Extract the [X, Y] coordinate from the center of the cell holding the provided text.  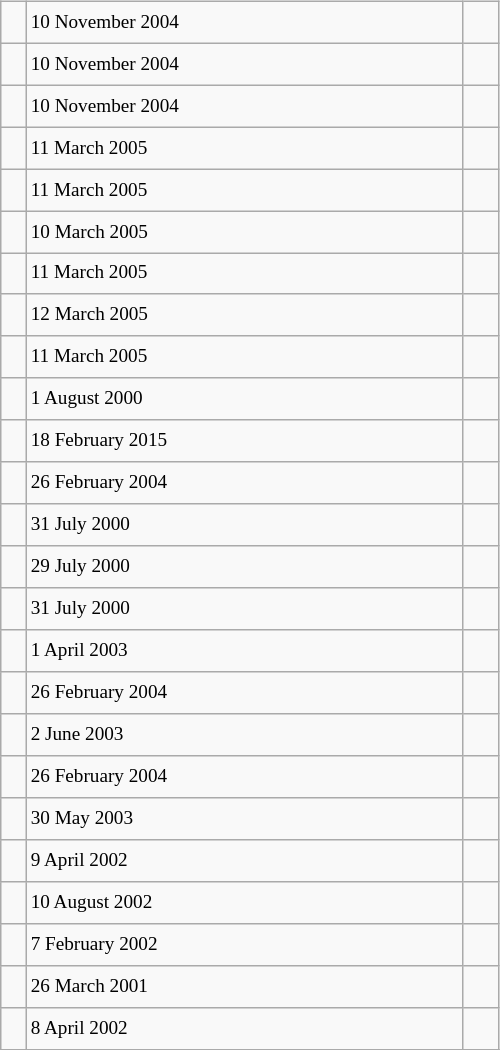
9 April 2002 [244, 861]
18 February 2015 [244, 441]
10 August 2002 [244, 902]
2 June 2003 [244, 735]
1 April 2003 [244, 651]
12 March 2005 [244, 315]
26 March 2001 [244, 986]
10 March 2005 [244, 232]
1 August 2000 [244, 399]
7 February 2002 [244, 944]
8 April 2002 [244, 1028]
30 May 2003 [244, 819]
29 July 2000 [244, 567]
